Scan for the cell matching the given text and deliver its (x, y) coordinate at center. 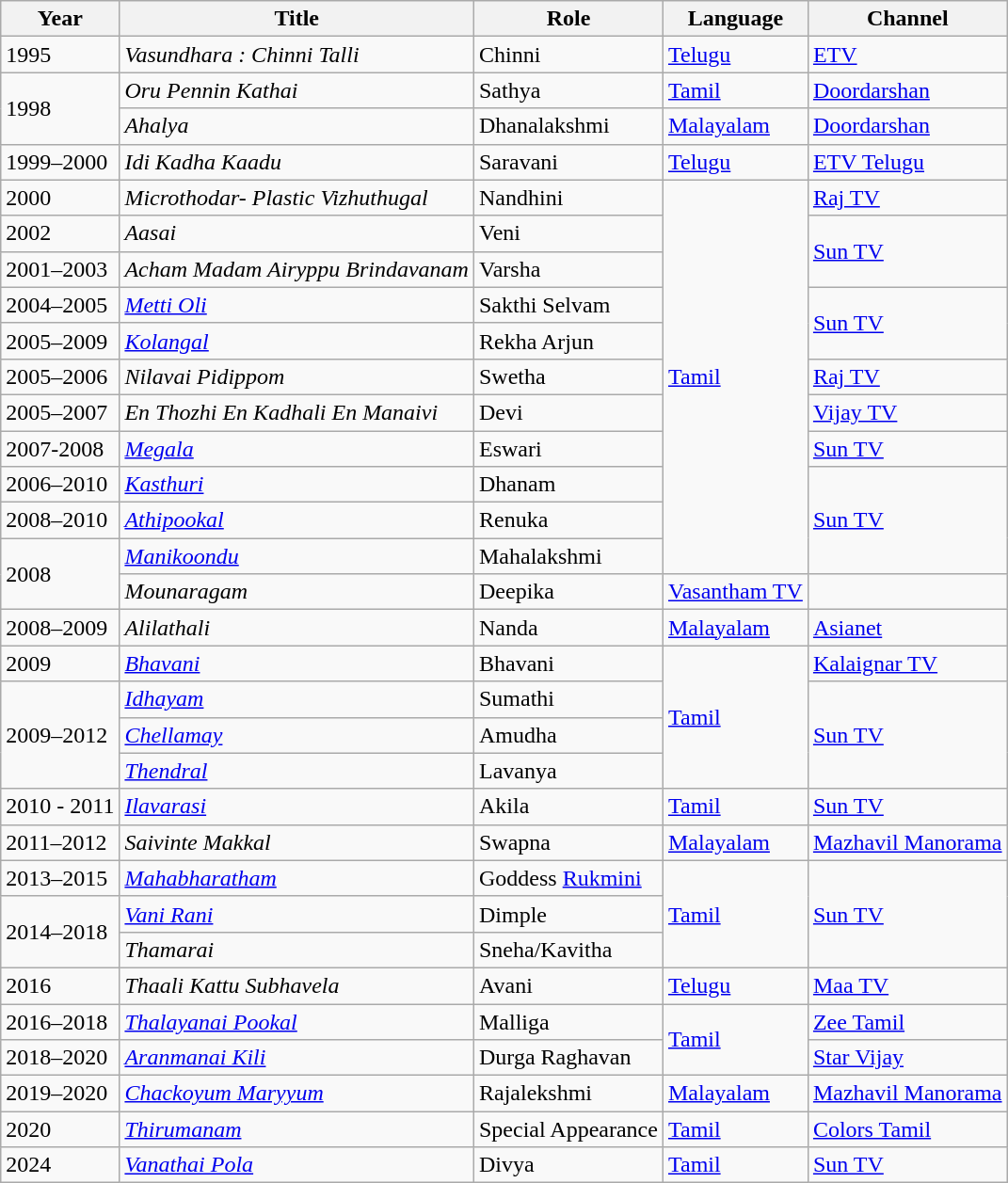
2010 - 2011 (60, 807)
2013–2015 (60, 878)
2019–2020 (60, 1094)
2009 (60, 663)
Chellamay (297, 735)
2007-2008 (60, 449)
Kolangal (297, 341)
2018–2020 (60, 1058)
Zee Tamil (907, 1021)
Maa TV (907, 985)
Ahalya (297, 126)
Mahalakshmi (568, 556)
Vijay TV (907, 412)
Kasthuri (297, 485)
Year (60, 19)
Sumathi (568, 699)
2005–2006 (60, 376)
Ilavarasi (297, 807)
2016 (60, 985)
Rajalekshmi (568, 1094)
Vasundhara : Chinni Talli (297, 55)
Kalaignar TV (907, 663)
Athipookal (297, 520)
Vasantham TV (735, 592)
Dhanam (568, 485)
Acham Madam Airyppu Brindavanam (297, 269)
2011–2012 (60, 842)
2005–2007 (60, 412)
Thalayanai Pookal (297, 1021)
Rekha Arjun (568, 341)
Swetha (568, 376)
Role (568, 19)
2005–2009 (60, 341)
2004–2005 (60, 305)
Vanathai Pola (297, 1165)
Language (735, 19)
Thirumanam (297, 1129)
Saivinte Makkal (297, 842)
1995 (60, 55)
Swapna (568, 842)
Nanda (568, 628)
Dimple (568, 914)
2008–2010 (60, 520)
Oru Pennin Kathai (297, 90)
2008–2009 (60, 628)
Microthodar- Plastic Vizhuthugal (297, 198)
Eswari (568, 449)
Special Appearance (568, 1129)
2000 (60, 198)
Nilavai Pidippom (297, 376)
2024 (60, 1165)
2001–2003 (60, 269)
ETV Telugu (907, 162)
Manikoondu (297, 556)
Renuka (568, 520)
Alilathali (297, 628)
Nandhini (568, 198)
Chackoyum Maryyum (297, 1094)
2009–2012 (60, 735)
Lavanya (568, 771)
En Thozhi En Kadhali En Manaivi (297, 412)
Channel (907, 19)
2020 (60, 1129)
Aasai (297, 233)
Varsha (568, 269)
Thendral (297, 771)
Mahabharatham (297, 878)
Colors Tamil (907, 1129)
Saravani (568, 162)
1999–2000 (60, 162)
Thamarai (297, 950)
2014–2018 (60, 932)
Avani (568, 985)
Title (297, 19)
Akila (568, 807)
Devi (568, 412)
Dhanalakshmi (568, 126)
Amudha (568, 735)
2002 (60, 233)
2008 (60, 574)
Thaali Kattu Subhavela (297, 985)
Chinni (568, 55)
Veni (568, 233)
Goddess Rukmini (568, 878)
Sathya (568, 90)
Durga Raghavan (568, 1058)
Sakthi Selvam (568, 305)
Vani Rani (297, 914)
Megala (297, 449)
Idhayam (297, 699)
Divya (568, 1165)
2016–2018 (60, 1021)
Asianet (907, 628)
Metti Oli (297, 305)
Deepika (568, 592)
Malliga (568, 1021)
Idi Kadha Kaadu (297, 162)
ETV (907, 55)
1998 (60, 108)
Star Vijay (907, 1058)
Aranmanai Kili (297, 1058)
Sneha/Kavitha (568, 950)
Mounaragam (297, 592)
2006–2010 (60, 485)
